Find where the given text appears and provide that cell's center as [x, y] coordinate. 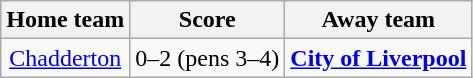
City of Liverpool [378, 58]
Home team [66, 20]
Chadderton [66, 58]
Away team [378, 20]
0–2 (pens 3–4) [208, 58]
Score [208, 20]
